Pinpoint the cell where the given text exists, returning its (x, y) midpoint coordinate. 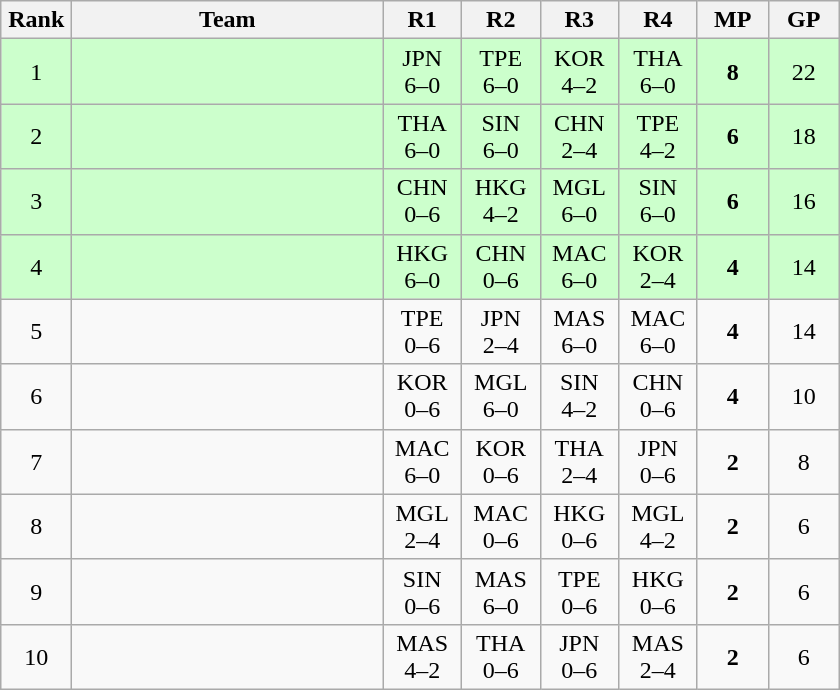
THA2–4 (580, 462)
R3 (580, 20)
18 (804, 136)
TPE6–0 (500, 72)
Rank (36, 20)
SIN4–2 (580, 396)
R2 (500, 20)
7 (36, 462)
GP (804, 20)
Team (228, 20)
MGL4–2 (658, 526)
3 (36, 202)
THA0–6 (500, 656)
5 (36, 332)
CHN2–4 (580, 136)
KOR2–4 (658, 266)
MAS2–4 (658, 656)
R4 (658, 20)
1 (36, 72)
JPN2–4 (500, 332)
SIN0–6 (422, 592)
JPN6–0 (422, 72)
TPE4–2 (658, 136)
HKG6–0 (422, 266)
MAS4–2 (422, 656)
HKG4–2 (500, 202)
R1 (422, 20)
KOR4–2 (580, 72)
22 (804, 72)
9 (36, 592)
MP (732, 20)
16 (804, 202)
MGL2–4 (422, 526)
MAC0–6 (500, 526)
